From the cell containing the given text, extract its center point as (X, Y) coordinate. 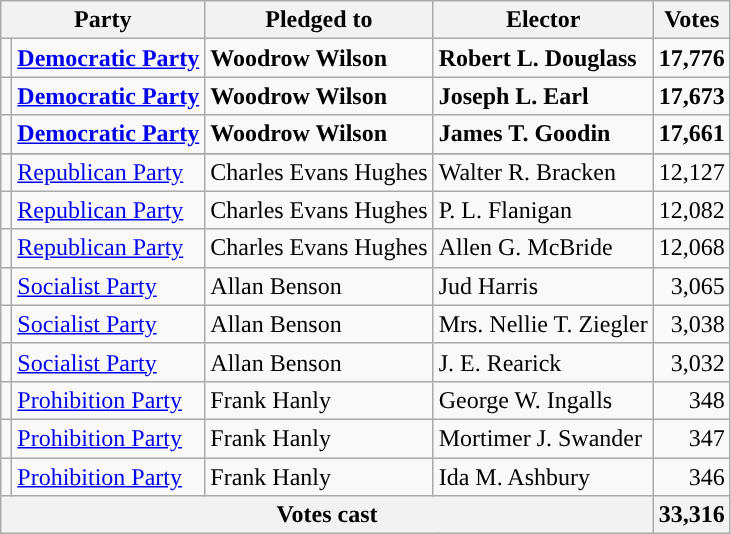
Walter R. Bracken (543, 172)
Mortimer J. Swander (543, 438)
Votes cast (327, 515)
Mrs. Nellie T. Ziegler (543, 324)
J. E. Rearick (543, 362)
James T. Goodin (543, 134)
12,068 (692, 248)
3,065 (692, 286)
Elector (543, 20)
P. L. Flanigan (543, 210)
3,032 (692, 362)
Pledged to (319, 20)
3,038 (692, 324)
Robert L. Douglass (543, 58)
33,316 (692, 515)
Jud Harris (543, 286)
346 (692, 477)
Party (103, 20)
George W. Ingalls (543, 400)
Allen G. McBride (543, 248)
347 (692, 438)
Joseph L. Earl (543, 96)
Votes (692, 20)
17,661 (692, 134)
Ida M. Ashbury (543, 477)
17,776 (692, 58)
17,673 (692, 96)
12,127 (692, 172)
12,082 (692, 210)
348 (692, 400)
